Determine the [X, Y] coordinate at the center of the cell enclosing the given text.  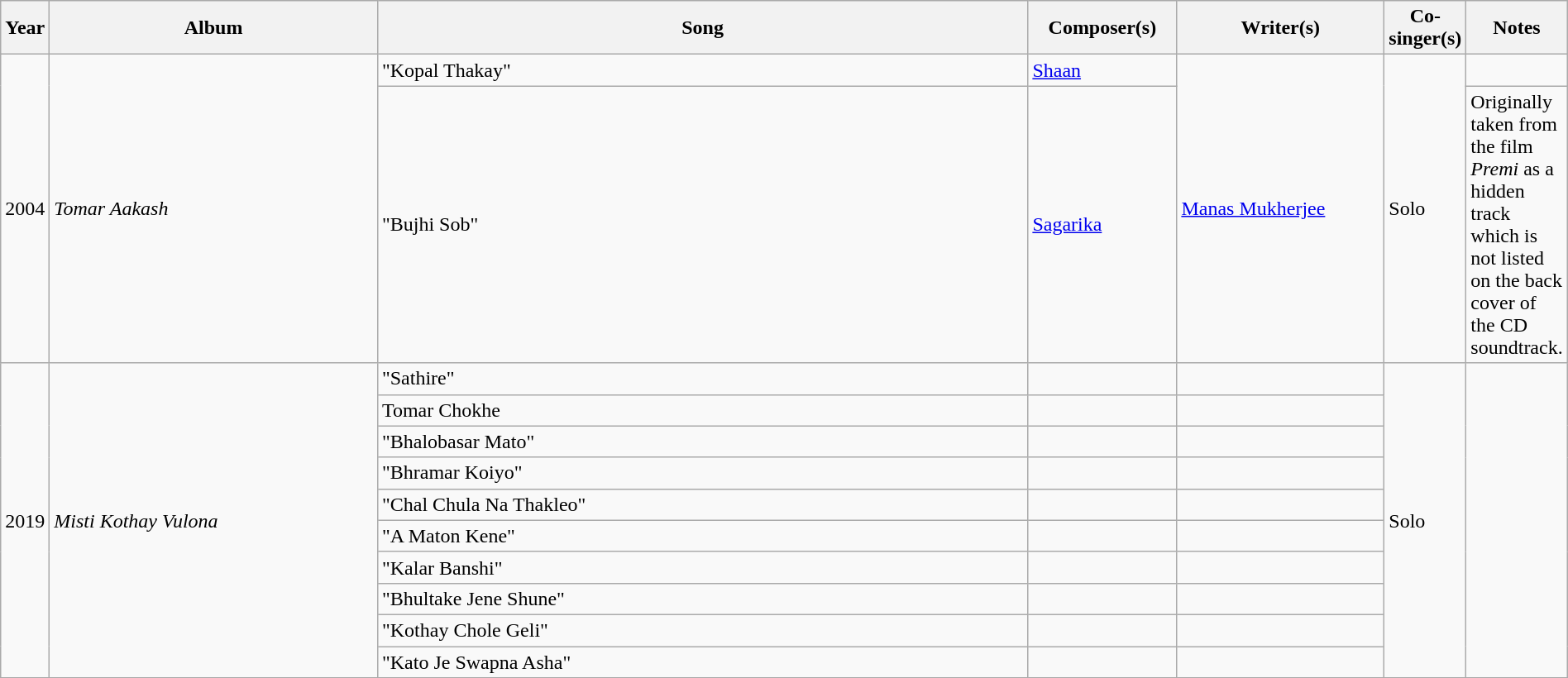
2019 [25, 521]
"Bhramar Koiyo" [702, 473]
Year [25, 28]
"Bhalobasar Mato" [702, 442]
"Sathire" [702, 379]
"A Maton Kene" [702, 536]
"Chal Chula Na Thakleo" [702, 504]
2004 [25, 208]
Composer(s) [1102, 28]
Writer(s) [1280, 28]
Notes [1517, 28]
Originally taken from the film Premi as a hidden track which is not listed on the back cover of the CD soundtrack. [1517, 225]
"Kothay Chole Geli" [702, 630]
Album [213, 28]
Shaan [1102, 70]
"Kato Je Swapna Asha" [702, 662]
Sagarika [1102, 225]
"Bujhi Sob" [702, 225]
Tomar Chokhe [702, 410]
Tomar Aakash [213, 208]
"Kopal Thakay" [702, 70]
"Kalar Banshi" [702, 567]
"Bhultake Jene Shune" [702, 599]
Co-singer(s) [1426, 28]
Song [702, 28]
Manas Mukherjee [1280, 208]
Misti Kothay Vulona [213, 521]
